Detect which cell encompasses the target text, then output its (X, Y) center coordinate. 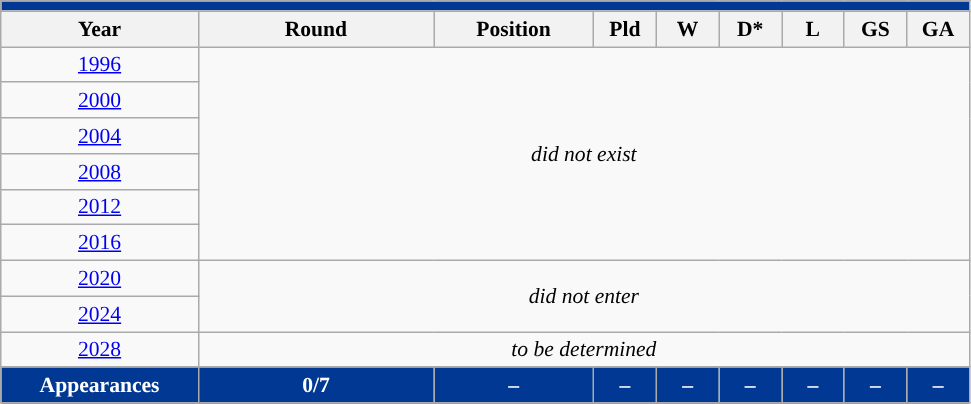
1996 (100, 65)
L (814, 29)
2012 (100, 207)
did not exist (584, 154)
Pld (626, 29)
W (688, 29)
GS (876, 29)
2024 (100, 314)
2008 (100, 172)
D* (750, 29)
2028 (100, 350)
2004 (100, 136)
Appearances (100, 386)
Position (514, 29)
GA (938, 29)
did not enter (584, 296)
Year (100, 29)
2000 (100, 101)
2020 (100, 279)
to be determined (584, 350)
0/7 (316, 386)
2016 (100, 243)
Round (316, 29)
